Provide the (x, y) coordinate of the cell's center where the given text is located.  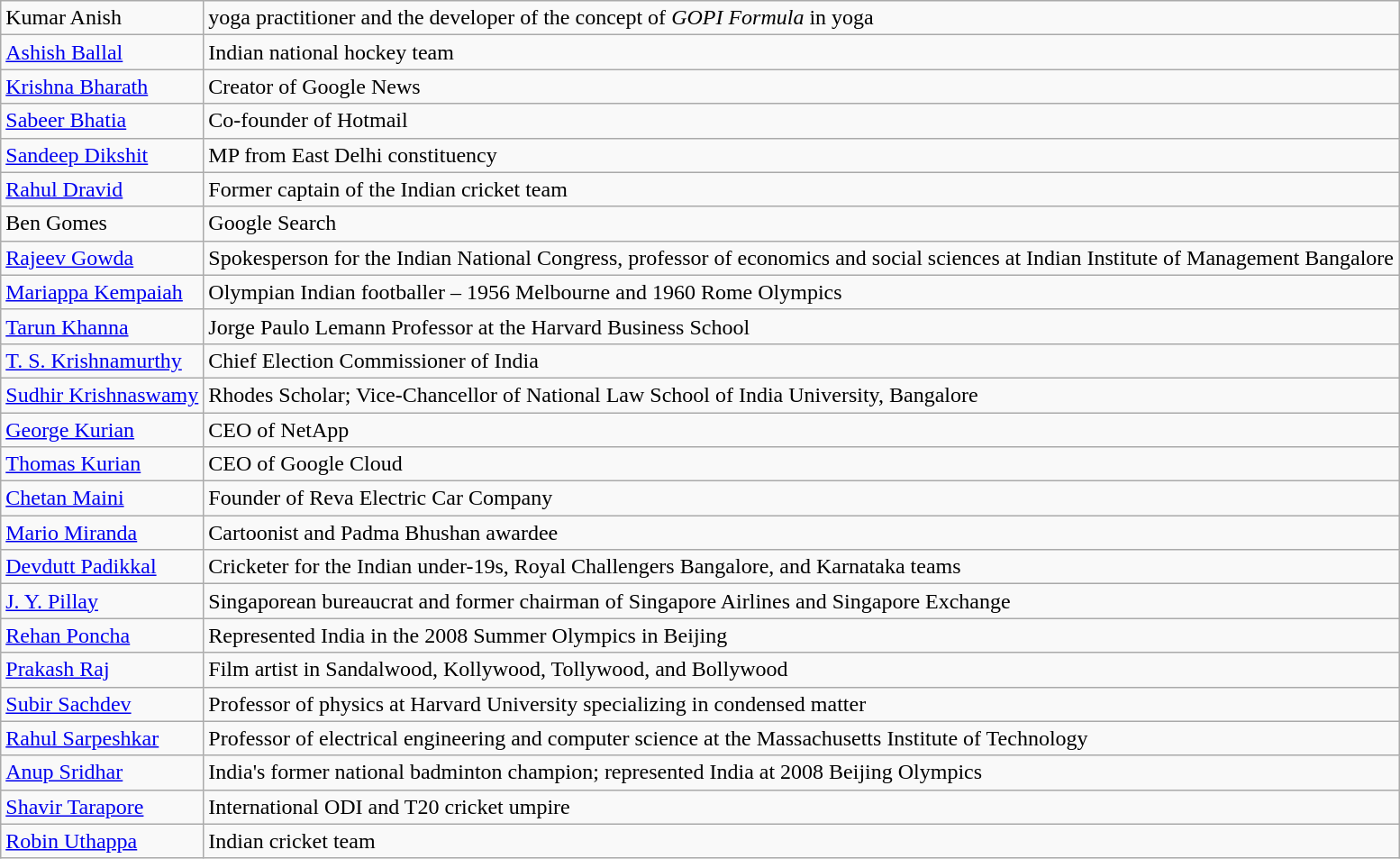
Devdutt Padikkal (103, 567)
Kumar Anish (103, 18)
CEO of Google Cloud (802, 464)
Rahul Dravid (103, 189)
Represented India in the 2008 Summer Olympics in Beijing (802, 635)
T. S. Krishnamurthy (103, 361)
Prakash Raj (103, 670)
Sandeep Dikshit (103, 155)
Mariappa Kempaiah (103, 292)
Rahul Sarpeshkar (103, 738)
George Kurian (103, 430)
Mario Miranda (103, 533)
Google Search (802, 224)
Ashish Ballal (103, 52)
Singaporean bureaucrat and former chairman of Singapore Airlines and Singapore Exchange (802, 601)
Indian national hockey team (802, 52)
Creator of Google News (802, 87)
Anup Sridhar (103, 772)
Sudhir Krishnaswamy (103, 395)
Chief Election Commissioner of India (802, 361)
Krishna Bharath (103, 87)
yoga practitioner and the developer of the concept of GOPI Formula in yoga (802, 18)
Spokesperson for the Indian National Congress, professor of economics and social sciences at Indian Institute of Management Bangalore (802, 258)
Professor of electrical engineering and computer science at the Massachusetts Institute of Technology (802, 738)
Cricketer for the Indian under-19s, Royal Challengers Bangalore, and Karnataka teams (802, 567)
Sabeer Bhatia (103, 121)
Professor of physics at Harvard University specializing in condensed matter (802, 704)
International ODI and T20 cricket umpire (802, 807)
Co-founder of Hotmail (802, 121)
India's former national badminton champion; represented India at 2008 Beijing Olympics (802, 772)
Thomas Kurian (103, 464)
Founder of Reva Electric Car Company (802, 498)
Film artist in Sandalwood, Kollywood, Tollywood, and Bollywood (802, 670)
Chetan Maini (103, 498)
Rehan Poncha (103, 635)
Former captain of the Indian cricket team (802, 189)
Jorge Paulo Lemann Professor at the Harvard Business School (802, 326)
Indian cricket team (802, 841)
CEO of NetApp (802, 430)
J. Y. Pillay (103, 601)
Tarun Khanna (103, 326)
Rajeev Gowda (103, 258)
Robin Uthappa (103, 841)
MP from East Delhi constituency (802, 155)
Rhodes Scholar; Vice-Chancellor of National Law School of India University, Bangalore (802, 395)
Shavir Tarapore (103, 807)
Ben Gomes (103, 224)
Cartoonist and Padma Bhushan awardee (802, 533)
Subir Sachdev (103, 704)
Olympian Indian footballer – 1956 Melbourne and 1960 Rome Olympics (802, 292)
